Return [X, Y] of the center of cell containing provided text 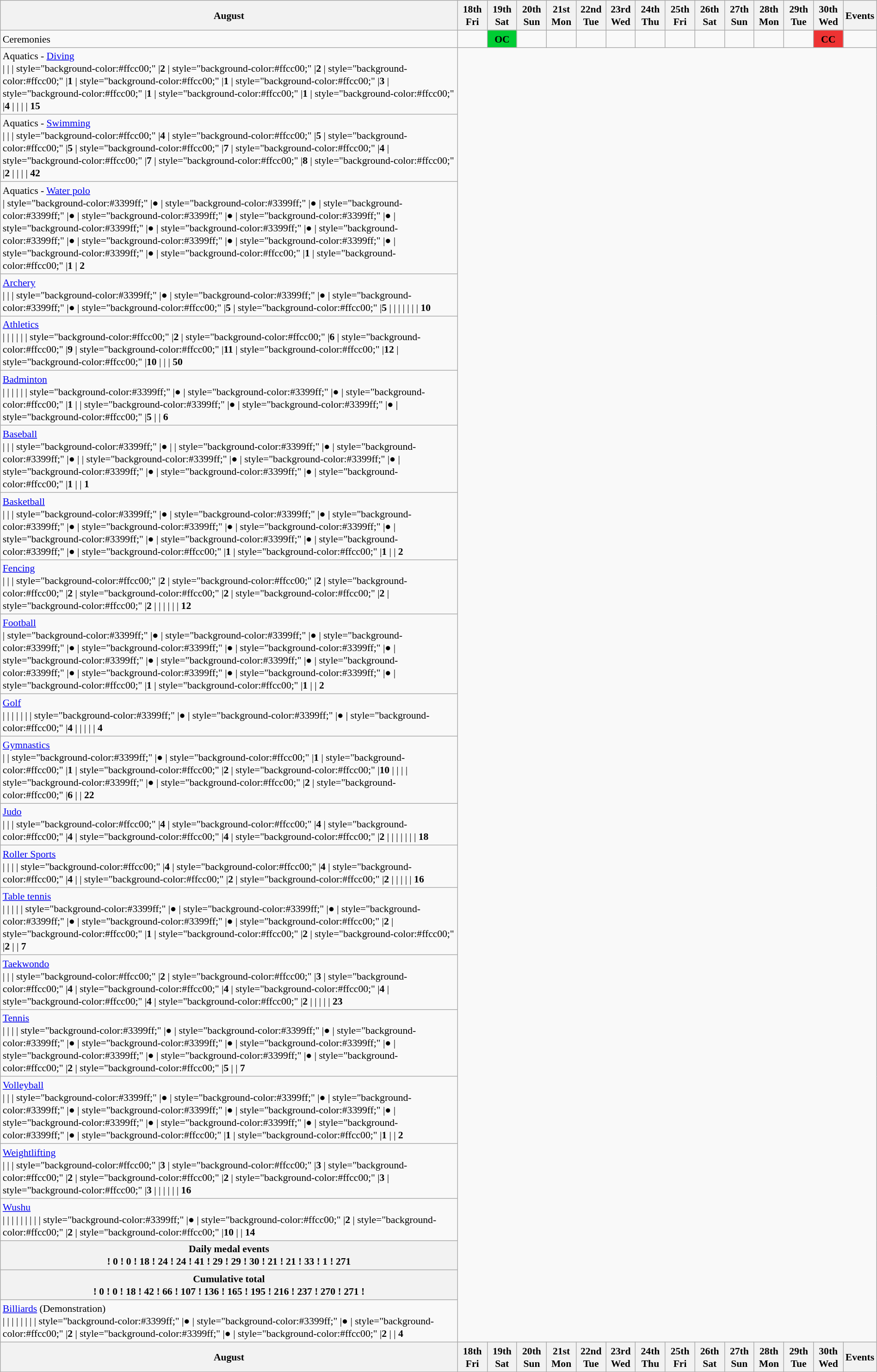
CC [828, 39]
OC [502, 39]
Ceremonies [229, 39]
Cumulative total! 0 ! 0 ! 18 ! 42 ! 66 ! 107 ! 136 ! 165 ! 195 ! 216 ! 237 ! 270 ! 271 ! [229, 1285]
Daily medal events! 0 ! 0 ! 18 ! 24 ! 24 ! 41 ! 29 ! 29 ! 30 ! 21 ! 21 ! 33 ! 1 ! 271 [229, 1255]
Golf| | | | | | | style="background-color:#3399ff;" |● | style="background-color:#3399ff;" |● | style="background-color:#ffcc00;" |4 | | | | | 4 [229, 714]
